Provide the (x, y) coordinate of the cell's center where the given text is located.  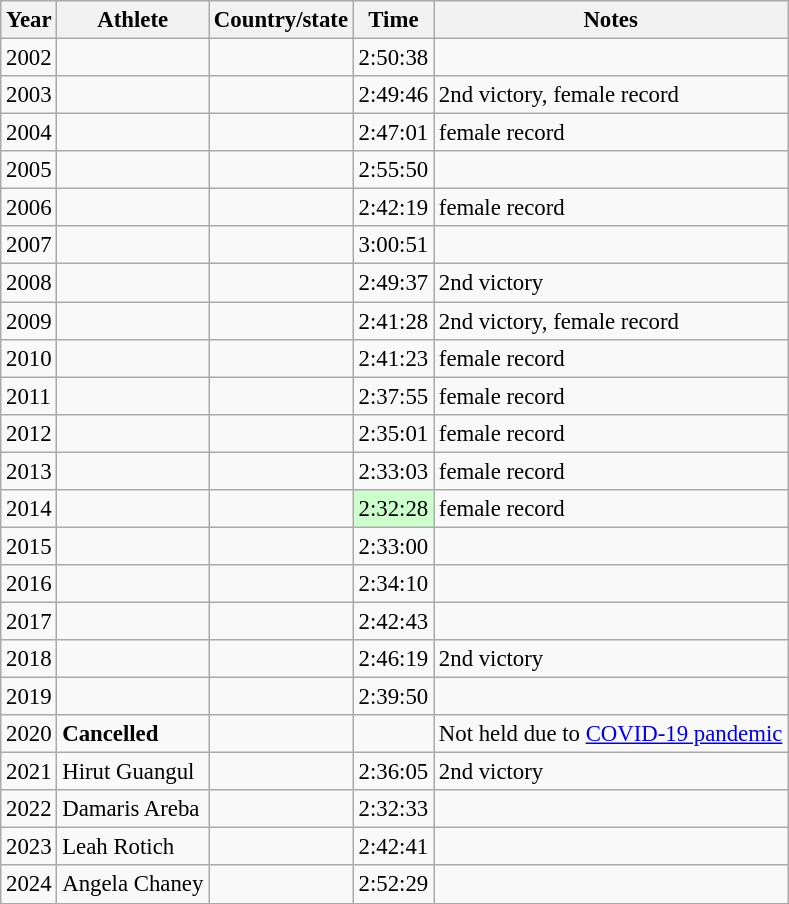
2:50:38 (393, 58)
Cancelled (133, 734)
2:34:10 (393, 584)
2006 (29, 208)
2:33:00 (393, 546)
2020 (29, 734)
2:49:37 (393, 283)
2018 (29, 659)
2004 (29, 133)
2012 (29, 433)
2009 (29, 321)
2:41:23 (393, 358)
2013 (29, 471)
2:36:05 (393, 772)
2:42:41 (393, 847)
2008 (29, 283)
2022 (29, 809)
2:33:03 (393, 471)
2:41:28 (393, 321)
Country/state (282, 20)
2005 (29, 170)
2:32:28 (393, 509)
Athlete (133, 20)
Year (29, 20)
2019 (29, 697)
2016 (29, 584)
2023 (29, 847)
2017 (29, 621)
2:39:50 (393, 697)
Leah Rotich (133, 847)
2021 (29, 772)
2003 (29, 95)
2:55:50 (393, 170)
2:37:55 (393, 396)
2:42:43 (393, 621)
2:52:29 (393, 885)
2010 (29, 358)
2:35:01 (393, 433)
Not held due to COVID-19 pandemic (611, 734)
Time (393, 20)
2:46:19 (393, 659)
2014 (29, 509)
3:00:51 (393, 245)
2024 (29, 885)
Hirut Guangul (133, 772)
2015 (29, 546)
2:49:46 (393, 95)
Angela Chaney (133, 885)
2:42:19 (393, 208)
Damaris Areba (133, 809)
Notes (611, 20)
2:32:33 (393, 809)
2002 (29, 58)
2007 (29, 245)
2:47:01 (393, 133)
2011 (29, 396)
